Identify which cell holds the provided text, then report its (X, Y) central coordinate. 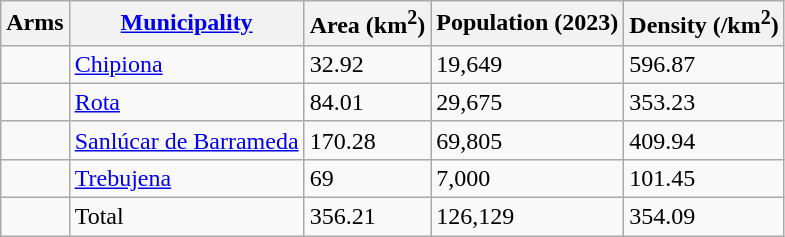
Municipality (186, 24)
101.45 (704, 178)
69 (368, 178)
7,000 (528, 178)
Population (2023) (528, 24)
353.23 (704, 102)
Trebujena (186, 178)
354.09 (704, 217)
32.92 (368, 64)
Arms (35, 24)
Area (km2) (368, 24)
Total (186, 217)
Chipiona (186, 64)
596.87 (704, 64)
19,649 (528, 64)
126,129 (528, 217)
Sanlúcar de Barrameda (186, 140)
69,805 (528, 140)
356.21 (368, 217)
409.94 (704, 140)
Rota (186, 102)
Density (/km2) (704, 24)
29,675 (528, 102)
170.28 (368, 140)
84.01 (368, 102)
